From the cell containing the given text, extract its center point as (x, y) coordinate. 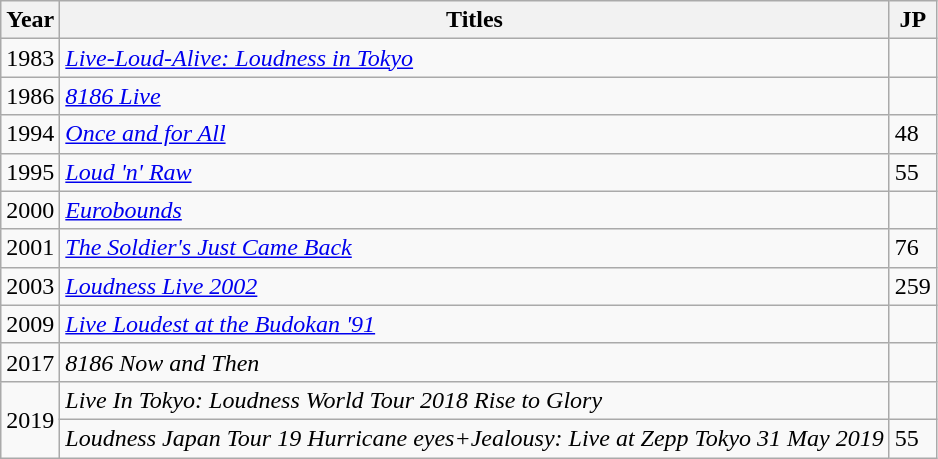
2019 (30, 419)
The Soldier's Just Came Back (474, 248)
259 (912, 286)
1983 (30, 58)
2009 (30, 324)
Loud 'n' Raw (474, 172)
Titles (474, 20)
Loudness Live 2002 (474, 286)
2003 (30, 286)
Year (30, 20)
Loudness Japan Tour 19 Hurricane eyes+Jealousy: Live at Zepp Tokyo 31 May 2019 (474, 438)
48 (912, 134)
1986 (30, 96)
JP (912, 20)
Eurobounds (474, 210)
8186 Live (474, 96)
Once and for All (474, 134)
Live-Loud-Alive: Loudness in Tokyo (474, 58)
Live Loudest at the Budokan '91 (474, 324)
Live In Tokyo: Loudness World Tour 2018 Rise to Glory (474, 400)
2017 (30, 362)
2001 (30, 248)
76 (912, 248)
1995 (30, 172)
2000 (30, 210)
8186 Now and Then (474, 362)
1994 (30, 134)
